Pinpoint the cell where the given text exists, returning its [x, y] midpoint coordinate. 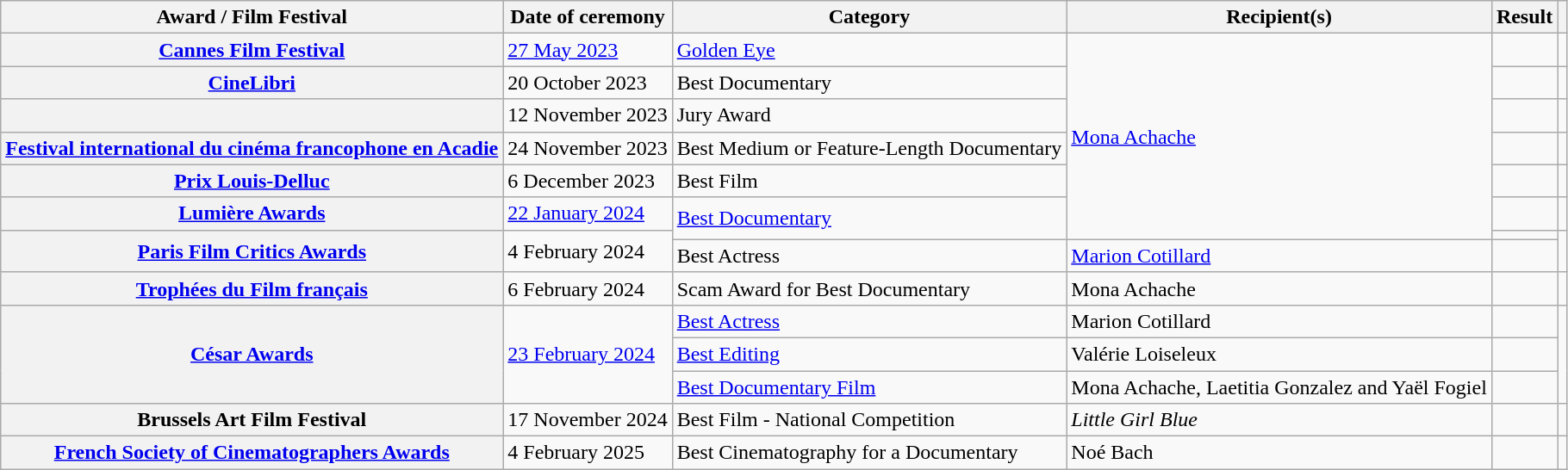
Recipient(s) [1279, 17]
Golden Eye [869, 50]
22 January 2024 [588, 213]
Date of ceremony [588, 17]
Best Cinematography for a Documentary [869, 453]
27 May 2023 [588, 50]
Valérie Loiseleux [1279, 354]
Best Film - National Competition [869, 420]
17 November 2024 [588, 420]
6 December 2023 [588, 181]
24 November 2023 [588, 148]
CineLibri [252, 83]
Scam Award for Best Documentary [869, 288]
Festival international du cinéma francophone en Acadie [252, 148]
Brussels Art Film Festival [252, 420]
Best Medium or Feature-Length Documentary [869, 148]
French Society of Cinematographers Awards [252, 453]
Result [1524, 17]
Category [869, 17]
4 February 2024 [588, 251]
Mona Achache, Laetitia Gonzalez and Yaël Fogiel [1279, 387]
20 October 2023 [588, 83]
Trophées du Film français [252, 288]
Best Documentary Film [869, 387]
César Awards [252, 354]
Best Film [869, 181]
6 February 2024 [588, 288]
Lumière Awards [252, 213]
Little Girl Blue [1279, 420]
4 February 2025 [588, 453]
Award / Film Festival [252, 17]
Prix Louis-Delluc [252, 181]
Cannes Film Festival [252, 50]
Best Editing [869, 354]
Noé Bach [1279, 453]
12 November 2023 [588, 115]
Paris Film Critics Awards [252, 251]
Jury Award [869, 115]
23 February 2024 [588, 354]
